Locate the cell with the specified text and output its [x, y] center coordinate. 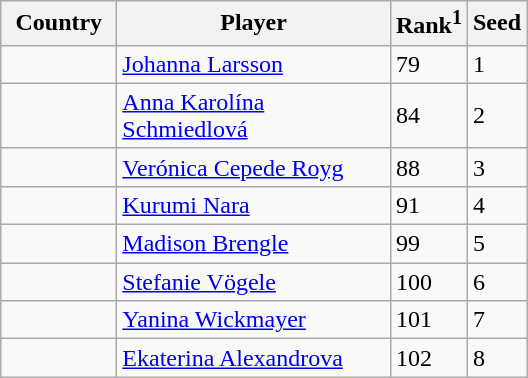
84 [428, 116]
7 [496, 320]
100 [428, 282]
Johanna Larsson [254, 64]
Ekaterina Alexandrova [254, 358]
6 [496, 282]
101 [428, 320]
99 [428, 244]
Verónica Cepede Royg [254, 167]
Player [254, 24]
Stefanie Vögele [254, 282]
91 [428, 205]
5 [496, 244]
Country [59, 24]
Kurumi Nara [254, 205]
Anna Karolína Schmiedlová [254, 116]
Rank1 [428, 24]
Yanina Wickmayer [254, 320]
102 [428, 358]
88 [428, 167]
Seed [496, 24]
1 [496, 64]
2 [496, 116]
3 [496, 167]
79 [428, 64]
Madison Brengle [254, 244]
4 [496, 205]
8 [496, 358]
